Locate the cell with the specified text and output its [X, Y] center coordinate. 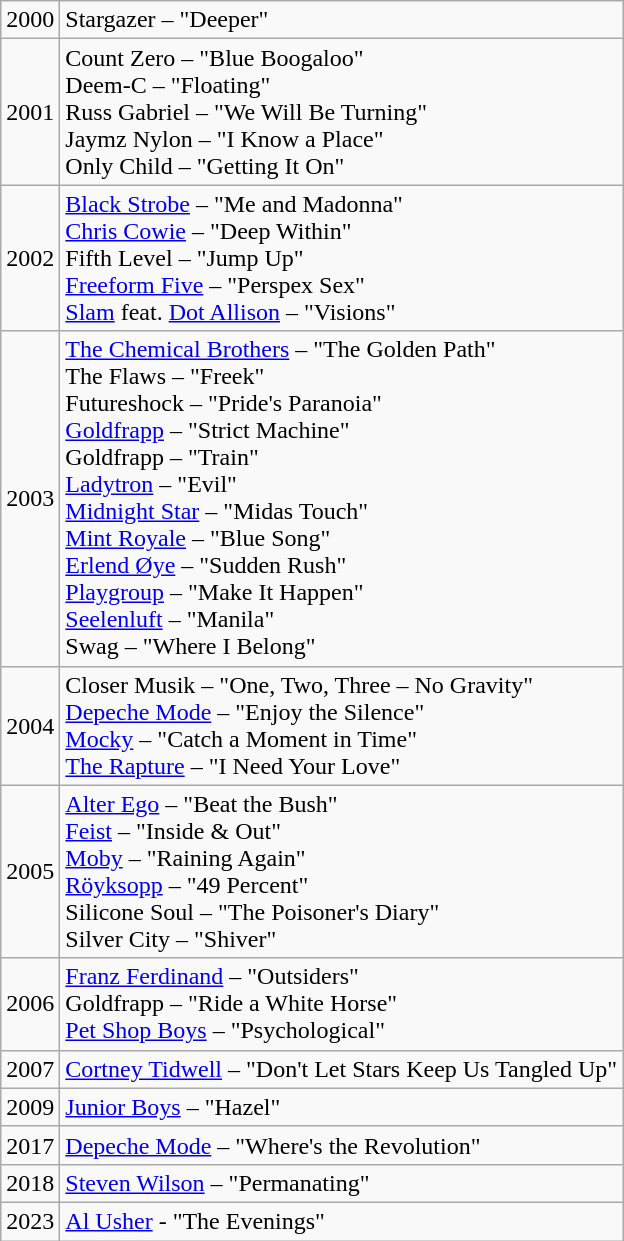
2018 [30, 1183]
Al Usher - "The Evenings" [342, 1221]
Franz Ferdinand – "Outsiders"Goldfrapp – "Ride a White Horse"Pet Shop Boys – "Psychological" [342, 1004]
Depeche Mode – "Where's the Revolution" [342, 1145]
Stargazer – "Deeper" [342, 20]
2007 [30, 1069]
2004 [30, 726]
2017 [30, 1145]
2006 [30, 1004]
Cortney Tidwell – "Don't Let Stars Keep Us Tangled Up" [342, 1069]
2000 [30, 20]
2002 [30, 258]
Closer Musik – "One, Two, Three – No Gravity"Depeche Mode – "Enjoy the Silence"Mocky – "Catch a Moment in Time"The Rapture – "I Need Your Love" [342, 726]
Junior Boys – "Hazel" [342, 1107]
2003 [30, 498]
2023 [30, 1221]
Black Strobe – "Me and Madonna"Chris Cowie – "Deep Within"Fifth Level – "Jump Up"Freeform Five – "Perspex Sex"Slam feat. Dot Allison – "Visions" [342, 258]
2009 [30, 1107]
2001 [30, 112]
2005 [30, 872]
Count Zero – "Blue Boogaloo"Deem-C – "Floating"Russ Gabriel – "We Will Be Turning"Jaymz Nylon – "I Know a Place"Only Child – "Getting It On" [342, 112]
Steven Wilson – "Permanating" [342, 1183]
